Provide the (X, Y) coordinate of the cell's center where the given text is located.  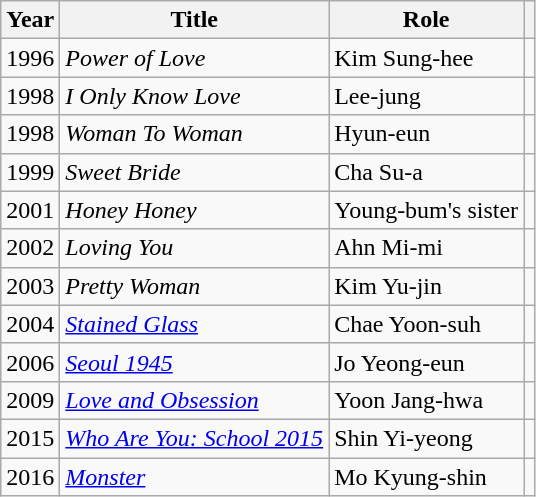
2006 (30, 362)
Cha Su-a (426, 172)
2009 (30, 400)
Who Are You: School 2015 (194, 438)
Kim Sung-hee (426, 58)
Power of Love (194, 58)
Young-bum's sister (426, 210)
2004 (30, 324)
I Only Know Love (194, 96)
Lee-jung (426, 96)
1996 (30, 58)
Chae Yoon-suh (426, 324)
Stained Glass (194, 324)
Pretty Woman (194, 286)
2015 (30, 438)
Yoon Jang-hwa (426, 400)
Mo Kyung-shin (426, 477)
2016 (30, 477)
Seoul 1945 (194, 362)
Role (426, 20)
2002 (30, 248)
Loving You (194, 248)
2001 (30, 210)
Year (30, 20)
Kim Yu-jin (426, 286)
2003 (30, 286)
Jo Yeong-eun (426, 362)
Title (194, 20)
Ahn Mi-mi (426, 248)
1999 (30, 172)
Sweet Bride (194, 172)
Honey Honey (194, 210)
Hyun-eun (426, 134)
Shin Yi-yeong (426, 438)
Monster (194, 477)
Woman To Woman (194, 134)
Love and Obsession (194, 400)
